Capture the cell that displays the provided text and extract its (X, Y) central coordinate. 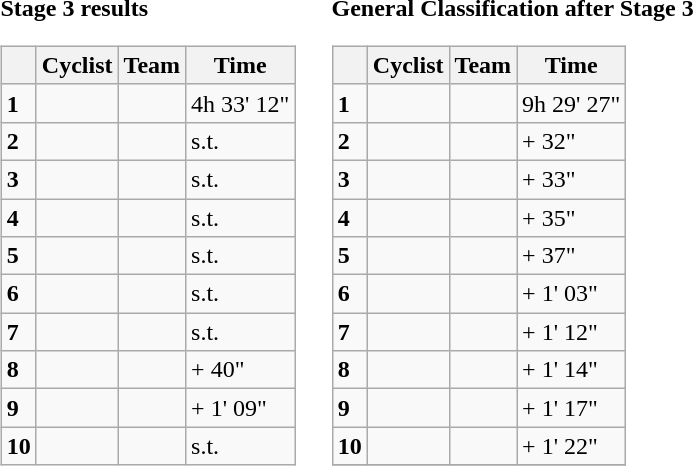
+ 1' 09" (240, 408)
+ 1' 03" (572, 294)
+ 32" (572, 141)
9h 29' 27" (572, 103)
+ 1' 17" (572, 408)
+ 1' 12" (572, 332)
+ 40" (240, 370)
+ 33" (572, 179)
+ 1' 14" (572, 370)
+ 35" (572, 217)
+ 37" (572, 256)
4h 33' 12" (240, 103)
+ 1' 22" (572, 446)
